Identify which cell holds the provided text, then report its [X, Y] central coordinate. 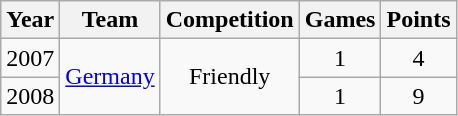
4 [418, 58]
Games [340, 20]
Competition [230, 20]
2007 [30, 58]
Germany [110, 77]
9 [418, 96]
Year [30, 20]
2008 [30, 96]
Points [418, 20]
Team [110, 20]
Friendly [230, 77]
